Determine the [x, y] coordinate at the center of the cell enclosing the given text.  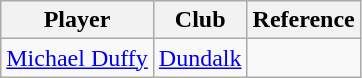
Reference [304, 20]
Club [200, 20]
Player [78, 20]
Michael Duffy [78, 58]
Dundalk [200, 58]
